Return [x, y] of the center of cell containing provided text 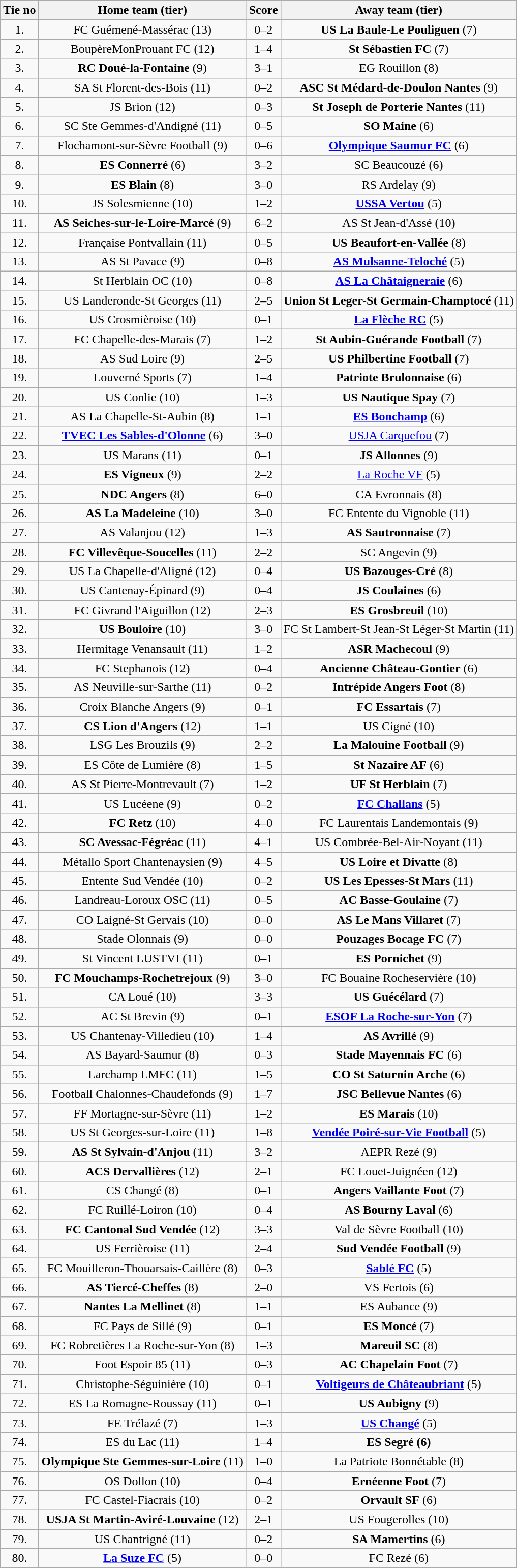
FF Mortagne-sur-Sèvre (11) [142, 1113]
4–5 [263, 862]
Landreau-Loroux OSC (11) [142, 900]
FC St Lambert-St Jean-St Léger-St Martin (11) [399, 629]
AS Bourny Laval (6) [399, 1210]
St Nazaire AF (6) [399, 765]
28. [19, 552]
Stade Mayennais FC (6) [399, 1055]
19. [19, 378]
Foot Espoir 85 (11) [142, 1365]
SC Ste Gemmes-d'Andigné (11) [142, 126]
SA Mamertins (6) [399, 1539]
11. [19, 223]
66. [19, 1287]
6–2 [263, 223]
55. [19, 1074]
AS Le Mans Villaret (7) [399, 920]
Christophe-Séguinière (10) [142, 1384]
49. [19, 958]
AS St Jean-d'Assé (10) [399, 223]
6–0 [263, 494]
Entente Sud Vendée (10) [142, 881]
FC Castel-Fiacrais (10) [142, 1500]
60. [19, 1171]
FC Givrand l'Aiguillon (12) [142, 610]
76. [19, 1481]
Score [263, 10]
45. [19, 881]
US Bouloire (10) [142, 629]
FC Rezé (6) [399, 1558]
FC Guémené-Massérac (13) [142, 29]
34. [19, 668]
BoupèreMonProuant FC (12) [142, 49]
AC St Brevin (9) [142, 1016]
Sablé FC (5) [399, 1268]
US Lucéene (9) [142, 803]
AS Neuville-sur-Sarthe (11) [142, 687]
US Combrée-Bel-Air-Noyant (11) [399, 842]
ES Bonchamp (6) [399, 416]
Olympique Saumur FC (6) [399, 145]
69. [19, 1345]
US St Georges-sur-Loire (11) [142, 1132]
AS St Sylvain-d'Anjou (11) [142, 1152]
7. [19, 145]
Métallo Sport Chantenaysien (9) [142, 862]
ACS Dervallières (12) [142, 1171]
ASR Machecoul (9) [399, 649]
23. [19, 455]
1. [19, 29]
FC Bouaine Rocheservière (10) [399, 978]
St Joseph de Porterie Nantes (11) [399, 107]
AS Mulsanne-Teloché (5) [399, 262]
70. [19, 1365]
Patriote Brulonnaise (6) [399, 378]
Mareuil SC (8) [399, 1345]
0–6 [263, 145]
ASC St Médard-de-Doulon Nantes (9) [399, 87]
Football Chalonnes-Chaudefonds (9) [142, 1094]
24. [19, 474]
JS Brion (12) [142, 107]
US Changé (5) [399, 1423]
20. [19, 397]
2–4 [263, 1249]
Sud Vendée Football (9) [399, 1249]
Vendée Poiré-sur-Vie Football (5) [399, 1132]
5. [19, 107]
US Philbertine Football (7) [399, 358]
3. [19, 68]
RS Ardelay (9) [399, 184]
47. [19, 920]
AS Bayard-Saumur (8) [142, 1055]
FC Ruillé-Loiron (10) [142, 1210]
CA Evronnais (8) [399, 494]
6. [19, 126]
AS La Madeleine (10) [142, 513]
ES La Romagne-Roussay (11) [142, 1403]
AS Seiches-sur-le-Loire-Marcé (9) [142, 223]
59. [19, 1152]
14. [19, 281]
CS Lion d'Angers (12) [142, 726]
17. [19, 339]
72. [19, 1403]
74. [19, 1442]
Pouzages Bocage FC (7) [399, 939]
JS Allonnes (9) [399, 455]
2–3 [263, 610]
64. [19, 1249]
SC Angevin (9) [399, 552]
62. [19, 1210]
26. [19, 513]
Union St Leger-St Germain-Champtocé (11) [399, 300]
58. [19, 1132]
Nantes La Mellinet (8) [142, 1307]
SC Avessac-Fégréac (11) [142, 842]
St Vincent LUSTVI (11) [142, 958]
21. [19, 416]
ES Moncé (7) [399, 1326]
Stade Olonnais (9) [142, 939]
AEPR Rezé (9) [399, 1152]
32. [19, 629]
12. [19, 243]
US Guécélard (7) [399, 997]
71. [19, 1384]
ES Côte de Lumière (8) [142, 765]
St Sébastien FC (7) [399, 49]
USSA Vertou (5) [399, 203]
JS Coulaines (6) [399, 591]
9. [19, 184]
ES Vigneux (9) [142, 474]
50. [19, 978]
St Aubin-Guérande Football (7) [399, 339]
33. [19, 649]
La Suze FC (5) [142, 1558]
EG Rouillon (8) [399, 68]
15. [19, 300]
US Cantenay-Épinard (9) [142, 591]
US Ferrièroise (11) [142, 1249]
44. [19, 862]
73. [19, 1423]
8. [19, 165]
ES Marais (10) [399, 1113]
ES du Lac (11) [142, 1442]
ES Segré (6) [399, 1442]
US Nautique Spay (7) [399, 397]
3–1 [263, 68]
39. [19, 765]
16. [19, 320]
St Herblain OC (10) [142, 281]
Home team (tier) [142, 10]
Intrépide Angers Foot (8) [399, 687]
36. [19, 707]
AC Basse-Goulaine (7) [399, 900]
SA St Florent-des-Bois (11) [142, 87]
1–0 [263, 1461]
FC Pays de Sillé (9) [142, 1326]
13. [19, 262]
46. [19, 900]
79. [19, 1539]
US Loire et Divatte (8) [399, 862]
US Fougerolles (10) [399, 1520]
AS Avrillé (9) [399, 1036]
80. [19, 1558]
US Les Epesses-St Mars (11) [399, 881]
CO Laigné-St Gervais (10) [142, 920]
Angers Vaillante Foot (7) [399, 1191]
La Patriote Bonnétable (8) [399, 1461]
4. [19, 87]
1–7 [263, 1094]
Française Pontvallain (11) [142, 243]
La Malouine Football (9) [399, 745]
FC Mouchamps-Rochetrejoux (9) [142, 978]
Hermitage Venansault (11) [142, 649]
AS La Châtaigneraie (6) [399, 281]
AS Sautronnaise (7) [399, 532]
US Bazouges-Cré (8) [399, 571]
FC Louet-Juignéen (12) [399, 1171]
AC Chapelain Foot (7) [399, 1365]
Val de Sèvre Football (10) [399, 1229]
75. [19, 1461]
Flochamont-sur-Sèvre Football (9) [142, 145]
18. [19, 358]
41. [19, 803]
4–1 [263, 842]
US La Chapelle-d'Aligné (12) [142, 571]
4–0 [263, 823]
2. [19, 49]
Croix Blanche Angers (9) [142, 707]
FC Challans (5) [399, 803]
AS Tiercé-Cheffes (8) [142, 1287]
Away team (tier) [399, 10]
56. [19, 1094]
FC Laurentais Landemontais (9) [399, 823]
65. [19, 1268]
51. [19, 997]
ES Blain (8) [142, 184]
1–8 [263, 1132]
57. [19, 1113]
CA Loué (10) [142, 997]
FC Mouilleron-Thouarsais-Caillère (8) [142, 1268]
ESOF La Roche-sur-Yon (7) [399, 1016]
CS Changé (8) [142, 1191]
53. [19, 1036]
FE Trélazé (7) [142, 1423]
AS St Pierre-Montrevault (7) [142, 784]
La Flèche RC (5) [399, 320]
ES Connerré (6) [142, 165]
27. [19, 532]
ES Grosbreuil (10) [399, 610]
31. [19, 610]
FC Cantonal Sud Vendée (12) [142, 1229]
30. [19, 591]
UF St Herblain (7) [399, 784]
AS St Pavace (9) [142, 262]
US Aubigny (9) [399, 1403]
VS Fertois (6) [399, 1287]
Louverné Sports (7) [142, 378]
JS Solesmienne (10) [142, 203]
35. [19, 687]
US Crosmièroise (10) [142, 320]
52. [19, 1016]
78. [19, 1520]
Orvault SF (6) [399, 1500]
54. [19, 1055]
JSC Bellevue Nantes (6) [399, 1094]
US Cigné (10) [399, 726]
29. [19, 571]
FC Chapelle-des-Marais (7) [142, 339]
Olympique Ste Gemmes-sur-Loire (11) [142, 1461]
US Chantrigné (11) [142, 1539]
Tie no [19, 10]
FC Essartais (7) [399, 707]
USJA Carquefou (7) [399, 436]
FC Stephanois (12) [142, 668]
FC Retz (10) [142, 823]
SO Maine (6) [399, 126]
77. [19, 1500]
10. [19, 203]
US Conlie (10) [142, 397]
SC Beaucouzé (6) [399, 165]
40. [19, 784]
ES Pornichet (9) [399, 958]
RC Doué-la-Fontaine (9) [142, 68]
AS Valanjou (12) [142, 532]
67. [19, 1307]
43. [19, 842]
38. [19, 745]
NDC Angers (8) [142, 494]
FC Robretières La Roche-sur-Yon (8) [142, 1345]
USJA St Martin-Aviré-Louvaine (12) [142, 1520]
FC Entente du Vignoble (11) [399, 513]
US Chantenay-Villedieu (10) [142, 1036]
CO St Saturnin Arche (6) [399, 1074]
La Roche VF (5) [399, 474]
42. [19, 823]
2–0 [263, 1287]
TVEC Les Sables-d'Olonne (6) [142, 436]
US Beaufort-en-Vallée (8) [399, 243]
37. [19, 726]
US Landeronde-St Georges (11) [142, 300]
48. [19, 939]
LSG Les Brouzils (9) [142, 745]
Ancienne Château-Gontier (6) [399, 668]
AS La Chapelle-St-Aubin (8) [142, 416]
63. [19, 1229]
Larchamp LMFC (11) [142, 1074]
22. [19, 436]
FC Villevêque-Soucelles (11) [142, 552]
Ernéenne Foot (7) [399, 1481]
AS Sud Loire (9) [142, 358]
US Marans (11) [142, 455]
25. [19, 494]
OS Dollon (10) [142, 1481]
ES Aubance (9) [399, 1307]
US La Baule-Le Pouliguen (7) [399, 29]
68. [19, 1326]
Voltigeurs de Châteaubriant (5) [399, 1384]
61. [19, 1191]
